Extract the [x, y] coordinate from the center of the cell holding the provided text.  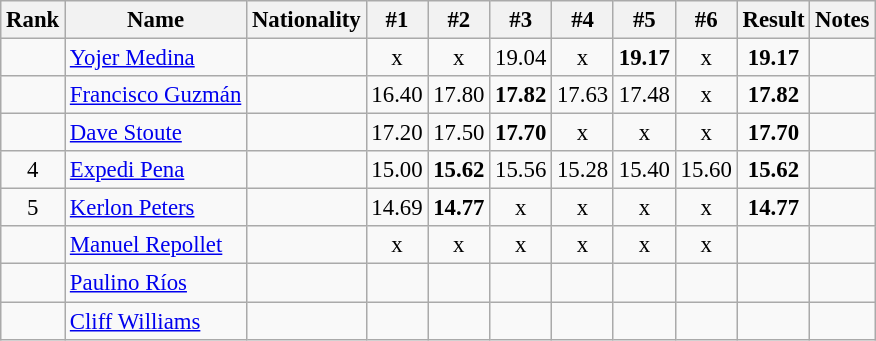
Yojer Medina [156, 58]
15.60 [706, 170]
Nationality [306, 20]
5 [33, 208]
17.48 [644, 95]
#4 [583, 20]
Name [156, 20]
17.20 [397, 133]
17.50 [459, 133]
19.04 [521, 58]
Expedi Pena [156, 170]
Kerlon Peters [156, 208]
15.00 [397, 170]
Manuel Repollet [156, 245]
#5 [644, 20]
15.28 [583, 170]
Francisco Guzmán [156, 95]
Result [774, 20]
#6 [706, 20]
#1 [397, 20]
Notes [842, 20]
14.69 [397, 208]
#3 [521, 20]
#2 [459, 20]
Dave Stoute [156, 133]
16.40 [397, 95]
15.56 [521, 170]
Rank [33, 20]
15.40 [644, 170]
17.63 [583, 95]
Paulino Ríos [156, 283]
4 [33, 170]
Cliff Williams [156, 321]
17.80 [459, 95]
